Capture the cell that displays the provided text and extract its [x, y] central coordinate. 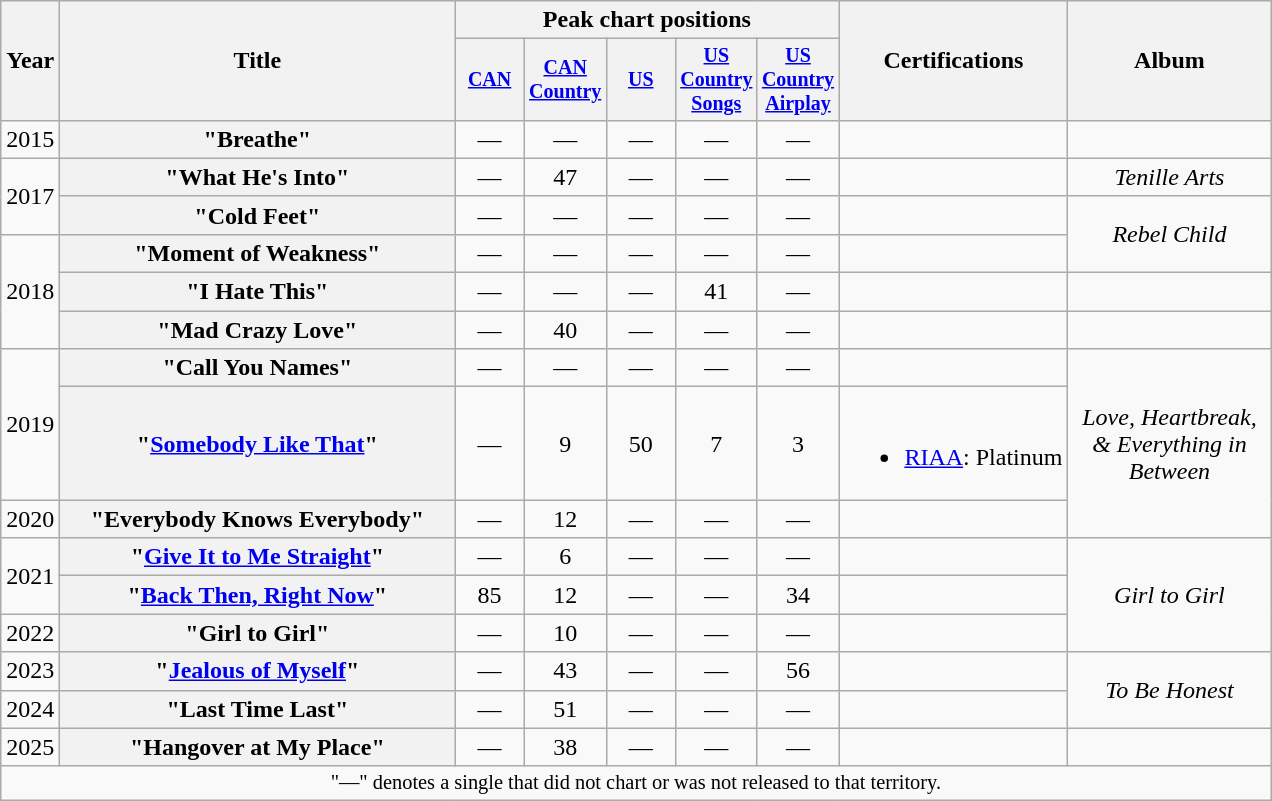
"I Hate This" [258, 292]
2019 [30, 424]
"Breathe" [258, 139]
2017 [30, 196]
85 [490, 595]
56 [798, 671]
"Girl to Girl" [258, 633]
"Hangover at My Place" [258, 747]
Title [258, 61]
CAN [490, 80]
RIAA: Platinum [954, 444]
Rebel Child [1170, 234]
CAN Country [565, 80]
2022 [30, 633]
"What He's Into" [258, 177]
2023 [30, 671]
Love, Heartbreak, & Everything in Between [1170, 444]
43 [565, 671]
7 [716, 444]
"Everybody Knows Everybody" [258, 519]
"Mad Crazy Love" [258, 330]
38 [565, 747]
"Give It to Me Straight" [258, 557]
50 [640, 444]
"Jealous of Myself" [258, 671]
51 [565, 709]
2015 [30, 139]
Peak chart positions [647, 20]
Girl to Girl [1170, 595]
3 [798, 444]
USCountrySongs [716, 80]
2025 [30, 747]
10 [565, 633]
41 [716, 292]
6 [565, 557]
"Cold Feet" [258, 215]
Certifications [954, 61]
40 [565, 330]
2021 [30, 576]
"Last Time Last" [258, 709]
"—" denotes a single that did not chart or was not released to that territory. [636, 783]
47 [565, 177]
2020 [30, 519]
Year [30, 61]
To Be Honest [1170, 690]
US [640, 80]
"Back Then, Right Now" [258, 595]
"Call You Names" [258, 368]
Tenille Arts [1170, 177]
USCountryAirplay [798, 80]
9 [565, 444]
Album [1170, 61]
"Moment of Weakness" [258, 253]
2018 [30, 291]
34 [798, 595]
2024 [30, 709]
"Somebody Like That" [258, 444]
